Capture the cell that displays the provided text and extract its (x, y) central coordinate. 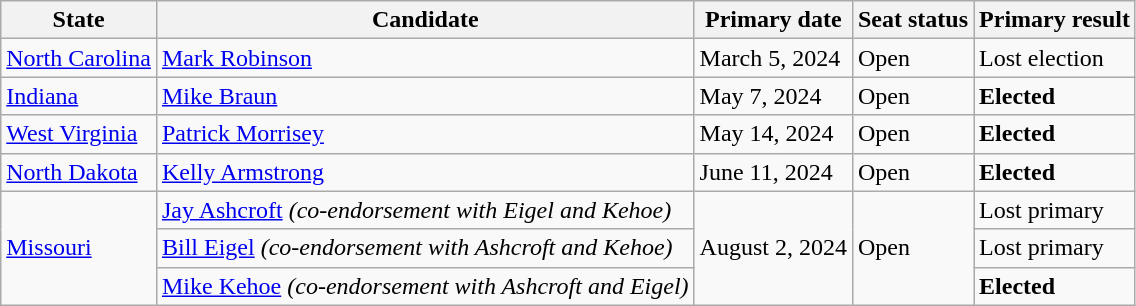
Kelly Armstrong (425, 172)
Primary date (773, 20)
Mike Kehoe (co-endorsement with Ashcroft and Eigel) (425, 286)
March 5, 2024 (773, 58)
Bill Eigel (co-endorsement with Ashcroft and Kehoe) (425, 248)
June 11, 2024 (773, 172)
Primary result (1055, 20)
Lost election (1055, 58)
Seat status (912, 20)
Mark Robinson (425, 58)
State (79, 20)
August 2, 2024 (773, 248)
May 14, 2024 (773, 134)
Missouri (79, 248)
Patrick Morrisey (425, 134)
Mike Braun (425, 96)
May 7, 2024 (773, 96)
Jay Ashcroft (co-endorsement with Eigel and Kehoe) (425, 210)
Candidate (425, 20)
West Virginia (79, 134)
North Dakota (79, 172)
Indiana (79, 96)
North Carolina (79, 58)
